Extract the (X, Y) coordinate from the center of the cell holding the provided text.  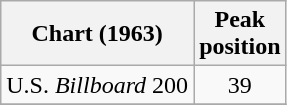
Peakposition (240, 34)
39 (240, 85)
U.S. Billboard 200 (98, 85)
Chart (1963) (98, 34)
